From the cell containing the given text, extract its center point as [x, y] coordinate. 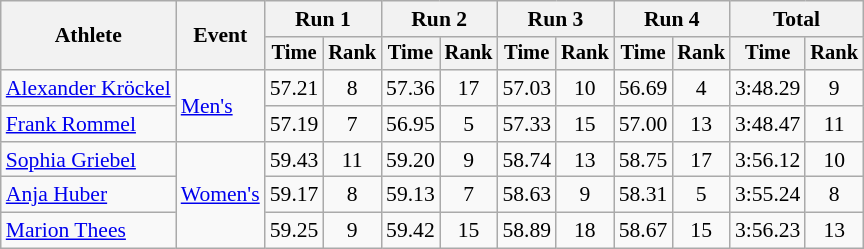
58.63 [526, 195]
3:48.29 [768, 88]
58.75 [644, 160]
Event [220, 36]
59.43 [294, 160]
57.03 [526, 88]
59.20 [410, 160]
Sophia Griebel [88, 160]
Run 1 [323, 19]
Athlete [88, 36]
56.95 [410, 124]
Anja Huber [88, 195]
Frank Rommel [88, 124]
58.31 [644, 195]
57.21 [294, 88]
3:56.12 [768, 160]
Run 3 [555, 19]
57.00 [644, 124]
3:56.23 [768, 231]
59.25 [294, 231]
57.19 [294, 124]
57.36 [410, 88]
59.13 [410, 195]
Men's [220, 106]
Alexander Kröckel [88, 88]
57.33 [526, 124]
58.67 [644, 231]
Women's [220, 196]
3:48.47 [768, 124]
Run 2 [439, 19]
58.89 [526, 231]
4 [701, 88]
59.17 [294, 195]
3:55.24 [768, 195]
Marion Thees [88, 231]
58.74 [526, 160]
18 [585, 231]
Run 4 [672, 19]
Total [796, 19]
59.42 [410, 231]
56.69 [644, 88]
